From the cell containing the given text, extract its center point as [X, Y] coordinate. 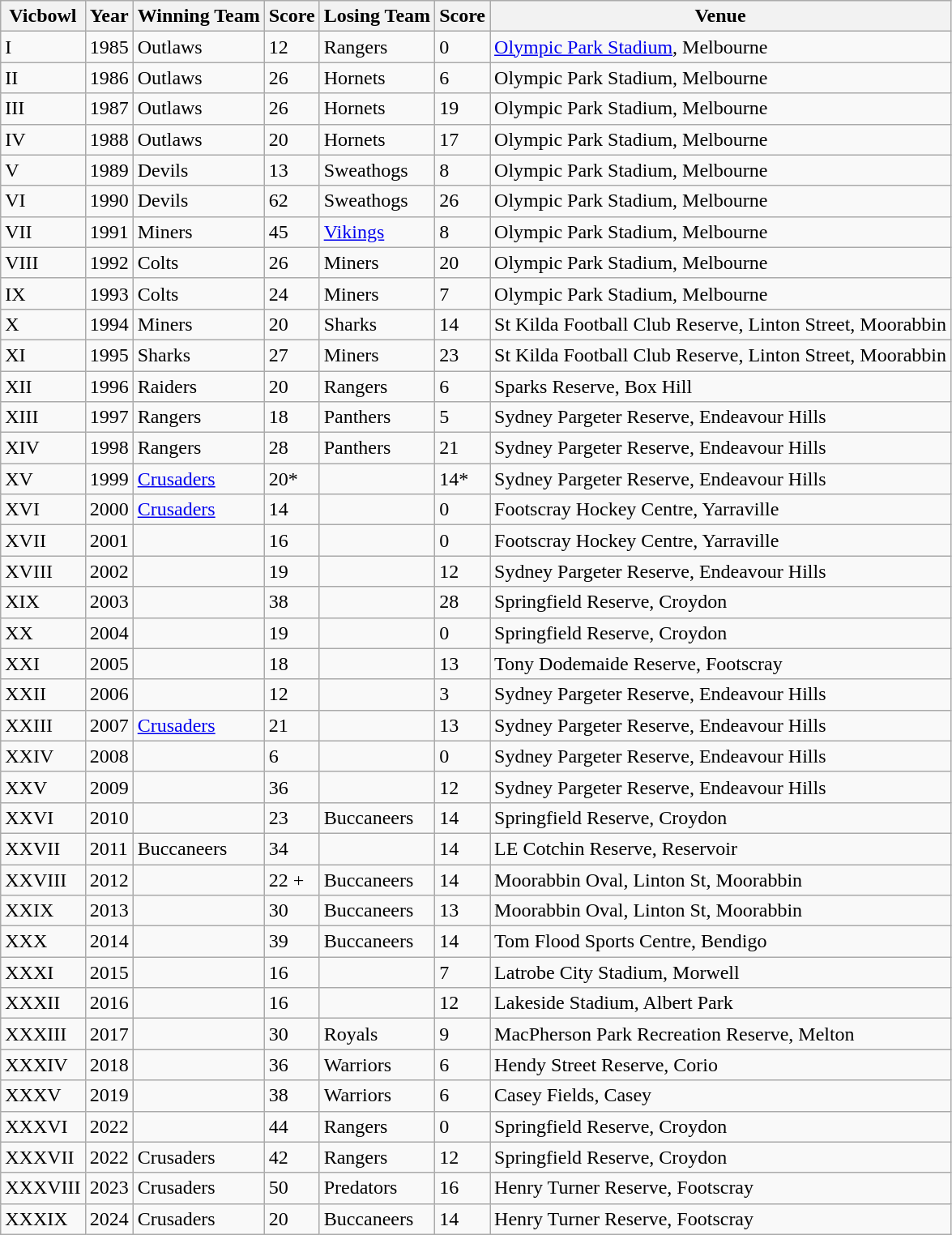
X [43, 324]
XXXVI [43, 1126]
2014 [109, 942]
9 [463, 1034]
2001 [109, 541]
5 [463, 417]
1986 [109, 78]
XVIII [43, 571]
Sparks Reserve, Box Hill [721, 387]
Latrobe City Stadium, Morwell [721, 972]
XV [43, 479]
2004 [109, 633]
2013 [109, 911]
2010 [109, 818]
IV [43, 139]
17 [463, 139]
Royals [377, 1034]
42 [292, 1157]
XVI [43, 510]
2009 [109, 787]
Predators [377, 1188]
1992 [109, 263]
22 + [292, 879]
XXX [43, 942]
2024 [109, 1219]
2015 [109, 972]
XXVI [43, 818]
2008 [109, 756]
Tom Flood Sports Centre, Bendigo [721, 942]
27 [292, 355]
Losing Team [377, 16]
XXXVIII [43, 1188]
2006 [109, 694]
45 [292, 232]
1993 [109, 293]
XXIII [43, 725]
1989 [109, 170]
2016 [109, 1003]
2005 [109, 664]
1998 [109, 448]
62 [292, 201]
2012 [109, 879]
1990 [109, 201]
Hendy Street Reserve, Corio [721, 1065]
1996 [109, 387]
XXIV [43, 756]
2000 [109, 510]
I [43, 47]
2011 [109, 848]
XXXIV [43, 1065]
1995 [109, 355]
1997 [109, 417]
VI [43, 201]
XXVIII [43, 879]
II [43, 78]
LE Cotchin Reserve, Reservoir [721, 848]
V [43, 170]
XXII [43, 694]
Vikings [377, 232]
XXXVII [43, 1157]
Winning Team [199, 16]
Venue [721, 16]
3 [463, 694]
XXI [43, 664]
Raiders [199, 387]
XIX [43, 602]
XXIX [43, 911]
20* [292, 479]
XIII [43, 417]
1987 [109, 109]
Tony Dodemaide Reserve, Footscray [721, 664]
VII [43, 232]
14* [463, 479]
VIII [43, 263]
44 [292, 1126]
IX [43, 293]
2017 [109, 1034]
2019 [109, 1096]
XIV [43, 448]
50 [292, 1188]
XXV [43, 787]
XX [43, 633]
1985 [109, 47]
MacPherson Park Recreation Reserve, Melton [721, 1034]
XXXIII [43, 1034]
1991 [109, 232]
2003 [109, 602]
2023 [109, 1188]
1994 [109, 324]
Year [109, 16]
Lakeside Stadium, Albert Park [721, 1003]
34 [292, 848]
XI [43, 355]
XXXIX [43, 1219]
III [43, 109]
1999 [109, 479]
XXXV [43, 1096]
24 [292, 293]
XXVII [43, 848]
XXXII [43, 1003]
2002 [109, 571]
2018 [109, 1065]
39 [292, 942]
2007 [109, 725]
Vicbowl [43, 16]
XII [43, 387]
Casey Fields, Casey [721, 1096]
1988 [109, 139]
XVII [43, 541]
XXXI [43, 972]
